For the text-containing cell, return its midpoint in [x, y] coordinate format. 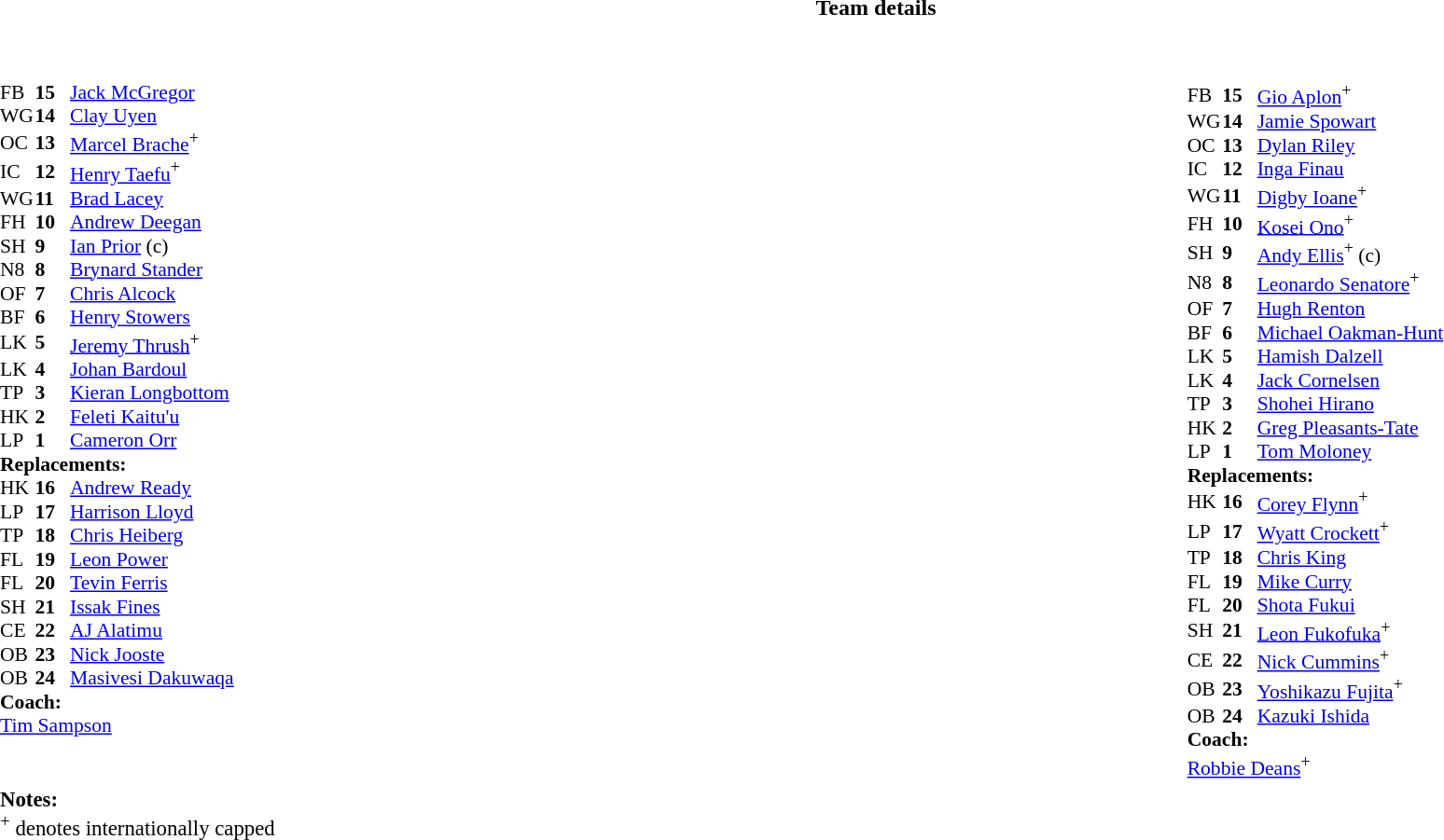
Jack Cornelsen [1351, 380]
Issak Fines [152, 608]
Clay Uyen [152, 117]
Chris King [1351, 558]
Greg Pleasants-Tate [1351, 428]
Jeremy Thrush+ [152, 343]
Wyatt Crockett+ [1351, 531]
Ian Prior (c) [152, 245]
Hamish Dalzell [1351, 356]
Nick Jooste [152, 655]
Andy Ellis+ (c) [1351, 254]
Cameron Orr [152, 441]
Kieran Longbottom [152, 393]
Yoshikazu Fujita+ [1351, 690]
Corey Flynn+ [1351, 502]
AJ Alatimu [152, 631]
Tom Moloney [1351, 451]
Andrew Deegan [152, 222]
Leonardo Senatore+ [1351, 282]
Andrew Ready [152, 489]
Hugh Renton [1351, 309]
Feleti Kaitu'u [152, 418]
Jack McGregor [152, 92]
Masivesi Dakuwaqa [152, 679]
Marcel Brache+ [152, 142]
Tevin Ferris [152, 584]
Kazuki Ishida [1351, 716]
Shohei Hirano [1351, 404]
Michael Oakman-Hunt [1351, 333]
Nick Cummins+ [1351, 660]
Tim Sampson [118, 726]
Shota Fukui [1351, 605]
Chris Alcock [152, 293]
Leon Fukofuka+ [1351, 630]
Kosei Ono+ [1351, 224]
Brad Lacey [152, 198]
Dylan Riley [1351, 145]
Brynard Stander [152, 269]
Inga Finau [1351, 169]
Johan Bardoul [152, 370]
Mike Curry [1351, 581]
Henry Stowers [152, 317]
Jamie Spowart [1351, 121]
Robbie Deans+ [1315, 766]
Leon Power [152, 560]
Digby Ioane+ [1351, 196]
Chris Heiberg [152, 536]
Henry Taefu+ [152, 172]
Harrison Lloyd [152, 513]
Gio Aplon+ [1351, 95]
